Output the [X, Y] coordinate of the center of the cell containing the given text.  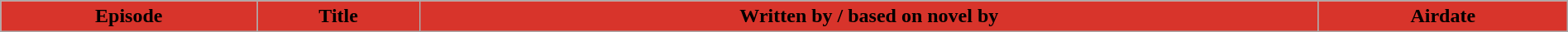
Airdate [1442, 16]
Written by / based on novel by [868, 16]
Title [339, 16]
Episode [129, 16]
